Search for the cell housing the specified text and yield its (x, y) center coordinate. 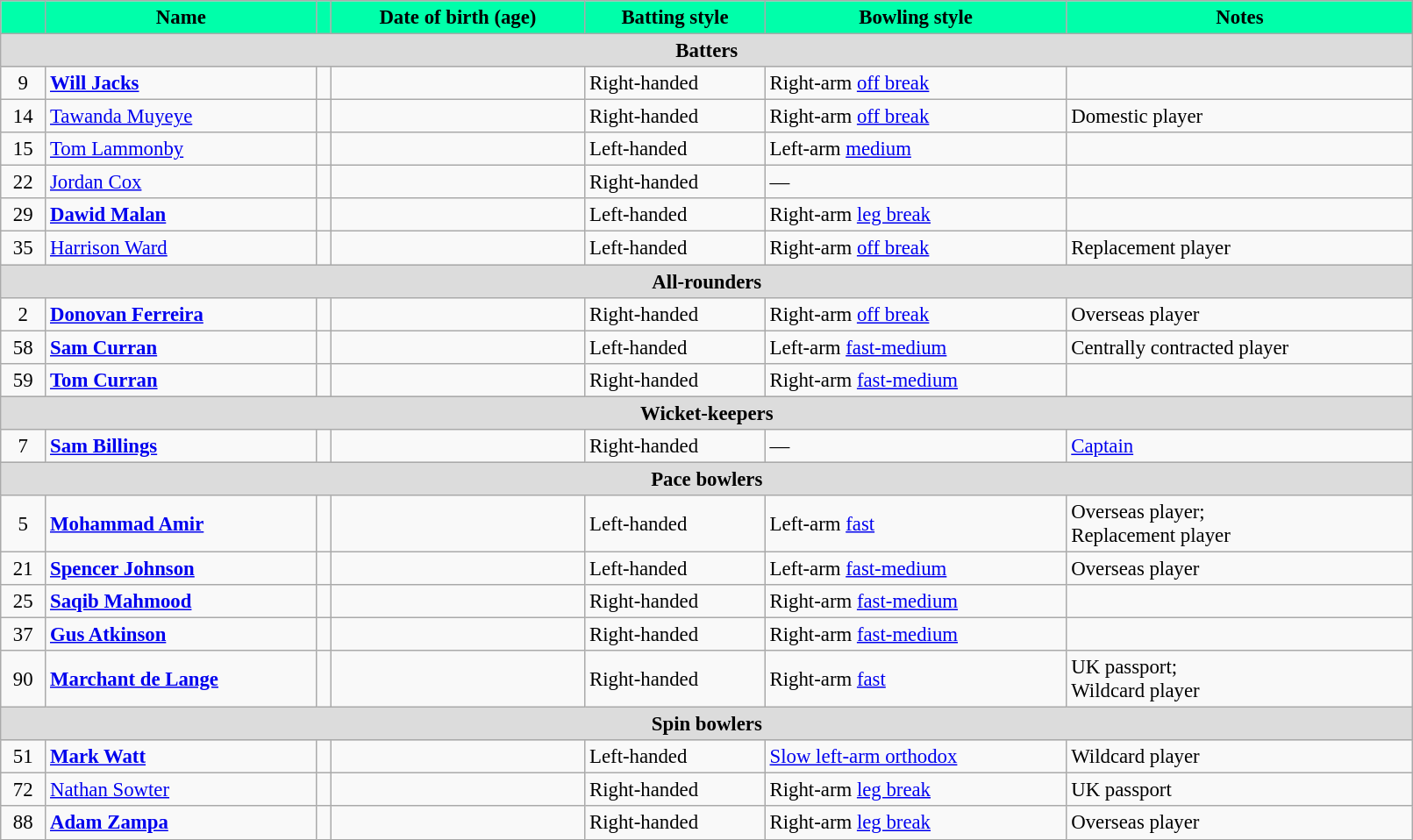
88 (23, 823)
15 (23, 149)
Batting style (675, 18)
All-rounders (707, 281)
Notes (1240, 18)
Overseas player; Replacement player (1240, 524)
Marchant de Lange (181, 679)
Harrison Ward (181, 248)
72 (23, 790)
90 (23, 679)
Centrally contracted player (1240, 347)
37 (23, 635)
25 (23, 602)
21 (23, 568)
Gus Atkinson (181, 635)
22 (23, 182)
Date of birth (age) (458, 18)
9 (23, 83)
51 (23, 757)
Name (181, 18)
59 (23, 380)
7 (23, 446)
Spin bowlers (707, 724)
Replacement player (1240, 248)
Batters (707, 51)
Captain (1240, 446)
Wicket-keepers (707, 413)
Domestic player (1240, 117)
Adam Zampa (181, 823)
Right-arm fast (916, 679)
14 (23, 117)
Nathan Sowter (181, 790)
2 (23, 314)
Will Jacks (181, 83)
Mohammad Amir (181, 524)
Tom Lammonby (181, 149)
Tom Curran (181, 380)
Left-arm medium (916, 149)
Donovan Ferreira (181, 314)
UK passport (1240, 790)
Saqib Mahmood (181, 602)
UK passport; Wildcard player (1240, 679)
Left-arm fast (916, 524)
Slow left-arm orthodox (916, 757)
Sam Curran (181, 347)
Wildcard player (1240, 757)
Pace bowlers (707, 479)
Bowling style (916, 18)
Sam Billings (181, 446)
Mark Watt (181, 757)
29 (23, 215)
Jordan Cox (181, 182)
5 (23, 524)
Tawanda Muyeye (181, 117)
Spencer Johnson (181, 568)
Dawid Malan (181, 215)
58 (23, 347)
35 (23, 248)
